Scan for the cell matching the given text and deliver its [x, y] coordinate at center. 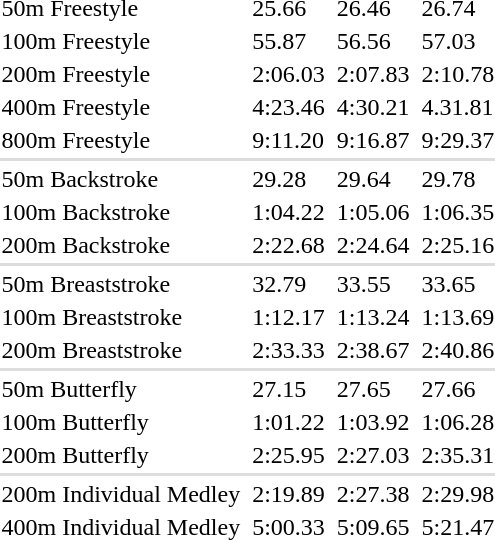
9:11.20 [289, 140]
100m Backstroke [121, 212]
1:04.22 [289, 212]
2:25.95 [289, 455]
55.87 [289, 41]
200m Freestyle [121, 74]
100m Butterfly [121, 422]
1:05.06 [373, 212]
33.55 [373, 284]
2:38.67 [373, 350]
2:27.38 [373, 494]
1:03.92 [373, 422]
29.28 [289, 179]
4:23.46 [289, 107]
100m Breaststroke [121, 317]
800m Freestyle [121, 140]
100m Freestyle [121, 41]
400m Freestyle [121, 107]
2:19.89 [289, 494]
27.15 [289, 389]
4:30.21 [373, 107]
1:13.24 [373, 317]
200m Breaststroke [121, 350]
2:06.03 [289, 74]
50m Breaststroke [121, 284]
1:12.17 [289, 317]
29.64 [373, 179]
50m Butterfly [121, 389]
1:01.22 [289, 422]
9:16.87 [373, 140]
200m Butterfly [121, 455]
2:33.33 [289, 350]
27.65 [373, 389]
200m Backstroke [121, 245]
200m Individual Medley [121, 494]
2:24.64 [373, 245]
32.79 [289, 284]
50m Backstroke [121, 179]
56.56 [373, 41]
2:22.68 [289, 245]
2:27.03 [373, 455]
2:07.83 [373, 74]
